Determine the [x, y] coordinate at the center of the cell enclosing the given text.  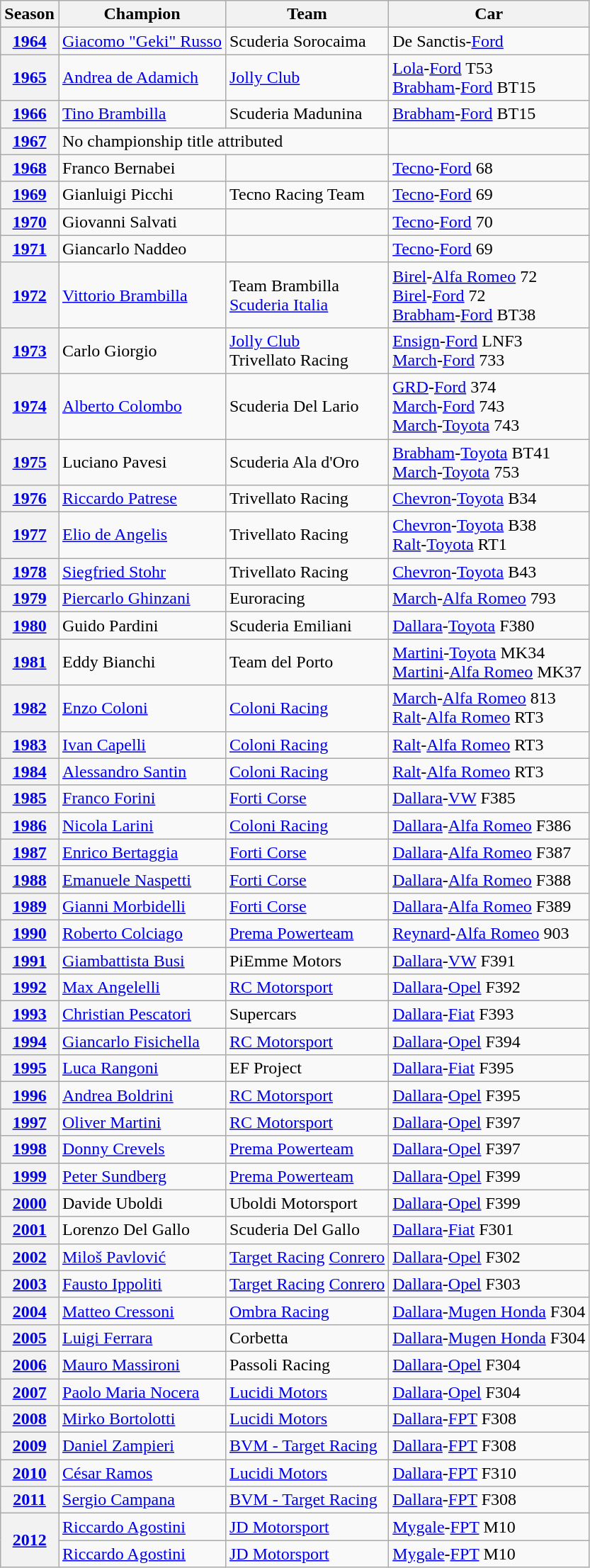
1977 [30, 536]
1975 [30, 462]
1996 [30, 1095]
Ivan Capelli [142, 745]
Giancarlo Fisichella [142, 1042]
Mauro Massironi [142, 1365]
Tecno Racing Team [307, 195]
2005 [30, 1338]
1982 [30, 709]
Dallara-Opel F394 [489, 1042]
1980 [30, 626]
Peter Sundberg [142, 1176]
Donny Crevels [142, 1149]
Jolly ClubTrivellato Racing [307, 350]
Scuderia Del Lario [307, 406]
Riccardo Patrese [142, 499]
Season [30, 14]
2001 [30, 1230]
Andrea Boldrini [142, 1095]
1972 [30, 295]
Tecno-Ford 68 [489, 168]
Lola-Ford T53Brabham-Ford BT15 [489, 78]
Brabham-Ford BT15 [489, 114]
1970 [30, 222]
1985 [30, 799]
Martini-Toyota MK34Martini-Alfa Romeo MK37 [489, 662]
Dallara-Opel F302 [489, 1257]
1984 [30, 772]
2011 [30, 1500]
Ensign-Ford LNF3March-Ford 733 [489, 350]
2012 [30, 1540]
PiEmme Motors [307, 960]
Davide Uboldi [142, 1203]
GRD-Ford 374March-Ford 743March-Toyota 743 [489, 406]
1987 [30, 852]
Eddy Bianchi [142, 662]
Dallara-Opel F303 [489, 1284]
1967 [30, 141]
Vittorio Brambilla [142, 295]
Chevron-Toyota B43 [489, 572]
Mirko Bortolotti [142, 1419]
Roberto Colciago [142, 933]
1979 [30, 599]
1973 [30, 350]
Elio de Angelis [142, 536]
Giancarlo Naddeo [142, 249]
Team BrambillaScuderia Italia [307, 295]
Chevron-Toyota B34 [489, 499]
Piercarlo Ghinzani [142, 599]
1990 [30, 933]
Dallara-Alfa Romeo F387 [489, 852]
Alberto Colombo [142, 406]
Max Angelelli [142, 988]
1986 [30, 825]
Dallara-Toyota F380 [489, 626]
Corbetta [307, 1338]
Scuderia Madunina [307, 114]
1983 [30, 745]
Giacomo "Geki" Russo [142, 41]
Emanuele Naspetti [142, 879]
2010 [30, 1473]
Dallara-Alfa Romeo F389 [489, 906]
Paolo Maria Nocera [142, 1392]
Team del Porto [307, 662]
Daniel Zampieri [142, 1446]
Passoli Racing [307, 1365]
Team [307, 14]
EF Project [307, 1068]
Supercars [307, 1015]
Dallara-VW F391 [489, 960]
1976 [30, 499]
1966 [30, 114]
Car [489, 14]
Scuderia Emiliani [307, 626]
1974 [30, 406]
Dallara-Fiat F395 [489, 1068]
Fausto Ippoliti [142, 1284]
Tecno-Ford 70 [489, 222]
Champion [142, 14]
Enzo Coloni [142, 709]
Franco Bernabei [142, 168]
1989 [30, 906]
Miloš Pavlović [142, 1257]
2002 [30, 1257]
2004 [30, 1311]
1965 [30, 78]
March-Alfa Romeo 793 [489, 599]
Luca Rangoni [142, 1068]
Franco Forini [142, 799]
Tino Brambilla [142, 114]
1964 [30, 41]
Scuderia Ala d'Oro [307, 462]
1999 [30, 1176]
Ombra Racing [307, 1311]
Dallara-Opel F392 [489, 988]
No championship title attributed [223, 141]
Sergio Campana [142, 1500]
1997 [30, 1122]
Jolly Club [307, 78]
1993 [30, 1015]
1988 [30, 879]
Dallara-Alfa Romeo F388 [489, 879]
March-Alfa Romeo 813Ralt-Alfa Romeo RT3 [489, 709]
Gianni Morbidelli [142, 906]
Dallara-Alfa Romeo F386 [489, 825]
1995 [30, 1068]
1968 [30, 168]
Lorenzo Del Gallo [142, 1230]
Birel-Alfa Romeo 72Birel-Ford 72Brabham-Ford BT38 [489, 295]
Siegfried Stohr [142, 572]
Reynard-Alfa Romeo 903 [489, 933]
Euroracing [307, 599]
1998 [30, 1149]
Uboldi Motorsport [307, 1203]
Dallara-Fiat F393 [489, 1015]
1981 [30, 662]
1971 [30, 249]
Nicola Larini [142, 825]
Dallara-FPT F310 [489, 1473]
Christian Pescatori [142, 1015]
Brabham-Toyota BT41March-Toyota 753 [489, 462]
1978 [30, 572]
Matteo Cressoni [142, 1311]
Giambattista Busi [142, 960]
2003 [30, 1284]
Guido Pardini [142, 626]
1991 [30, 960]
2006 [30, 1365]
Dallara-Opel F395 [489, 1095]
Oliver Martini [142, 1122]
2009 [30, 1446]
Giovanni Salvati [142, 222]
Luciano Pavesi [142, 462]
Carlo Giorgio [142, 350]
Enrico Bertaggia [142, 852]
1994 [30, 1042]
De Sanctis-Ford [489, 41]
Dallara-VW F385 [489, 799]
Chevron-Toyota B38Ralt-Toyota RT1 [489, 536]
Scuderia Del Gallo [307, 1230]
Luigi Ferrara [142, 1338]
Scuderia Sorocaima [307, 41]
2000 [30, 1203]
2008 [30, 1419]
Dallara-Fiat F301 [489, 1230]
1992 [30, 988]
César Ramos [142, 1473]
1969 [30, 195]
Alessandro Santin [142, 772]
Andrea de Adamich [142, 78]
Gianluigi Picchi [142, 195]
2007 [30, 1392]
